Output the [X, Y] coordinate of the center of the cell containing the given text.  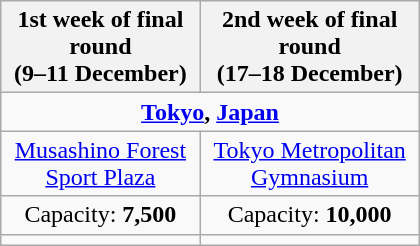
1st week of final round (9–11 December) [100, 47]
Capacity: 10,000 [310, 215]
Tokyo, Japan [210, 112]
2nd week of final round (17–18 December) [310, 47]
Musashino Forest Sport Plaza [100, 164]
Tokyo Metropolitan Gymnasium [310, 164]
Capacity: 7,500 [100, 215]
